Determine the (x, y) coordinate at the center of the cell enclosing the given text.  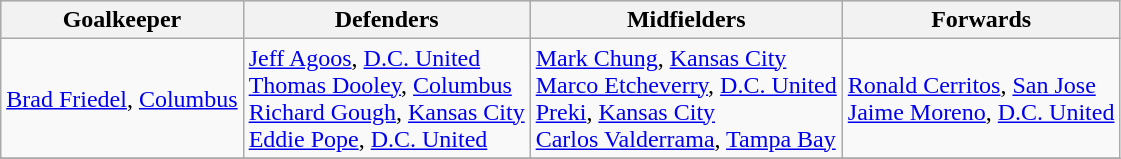
Defenders (386, 20)
Forwards (981, 20)
Midfielders (686, 20)
Jeff Agoos, D.C. United Thomas Dooley, Columbus Richard Gough, Kansas City Eddie Pope, D.C. United (386, 98)
Goalkeeper (122, 20)
Mark Chung, Kansas City Marco Etcheverry, D.C. United Preki, Kansas City Carlos Valderrama, Tampa Bay (686, 98)
Ronald Cerritos, San Jose Jaime Moreno, D.C. United (981, 98)
Brad Friedel, Columbus (122, 98)
